Capture the cell that displays the provided text and extract its (X, Y) central coordinate. 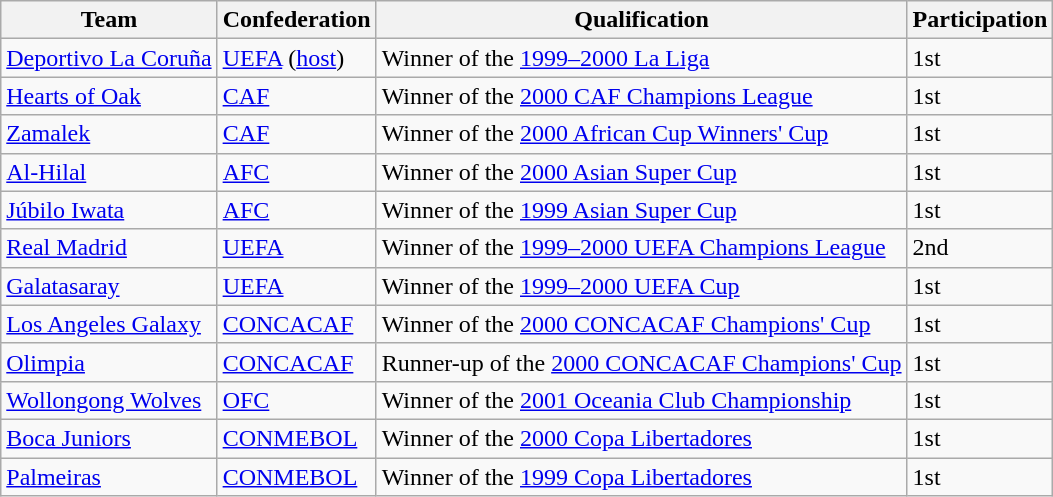
Wollongong Wolves (109, 400)
Júbilo Iwata (109, 210)
Hearts of Oak (109, 96)
Team (109, 20)
Al-Hilal (109, 172)
Winner of the 1999–2000 UEFA Champions League (642, 248)
Winner of the 1999–2000 UEFA Cup (642, 286)
Olimpia (109, 362)
Winner of the 2000 African Cup Winners' Cup (642, 134)
Zamalek (109, 134)
Winner of the 2000 CONCACAF Champions' Cup (642, 324)
Galatasaray (109, 286)
Winner of the 2000 CAF Champions League (642, 96)
2nd (980, 248)
Qualification (642, 20)
Winner of the 2000 Asian Super Cup (642, 172)
Los Angeles Galaxy (109, 324)
Runner-up of the 2000 CONCACAF Champions' Cup (642, 362)
Participation (980, 20)
Confederation (296, 20)
Deportivo La Coruña (109, 58)
Boca Juniors (109, 438)
Winner of the 2000 Copa Libertadores (642, 438)
Winner of the 1999 Asian Super Cup (642, 210)
UEFA (host) (296, 58)
Real Madrid (109, 248)
Palmeiras (109, 477)
Winner of the 1999 Copa Libertadores (642, 477)
OFC (296, 400)
Winner of the 1999–2000 La Liga (642, 58)
Winner of the 2001 Oceania Club Championship (642, 400)
